Return [x, y] of the center of cell containing provided text 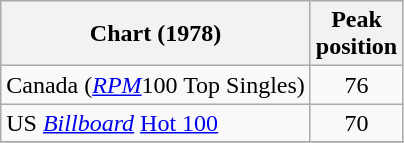
76 [356, 85]
US Billboard Hot 100 [156, 123]
Chart (1978) [156, 34]
70 [356, 123]
Peakposition [356, 34]
Canada (RPM100 Top Singles) [156, 85]
